Extract the [x, y] coordinate from the center of the cell holding the provided text.  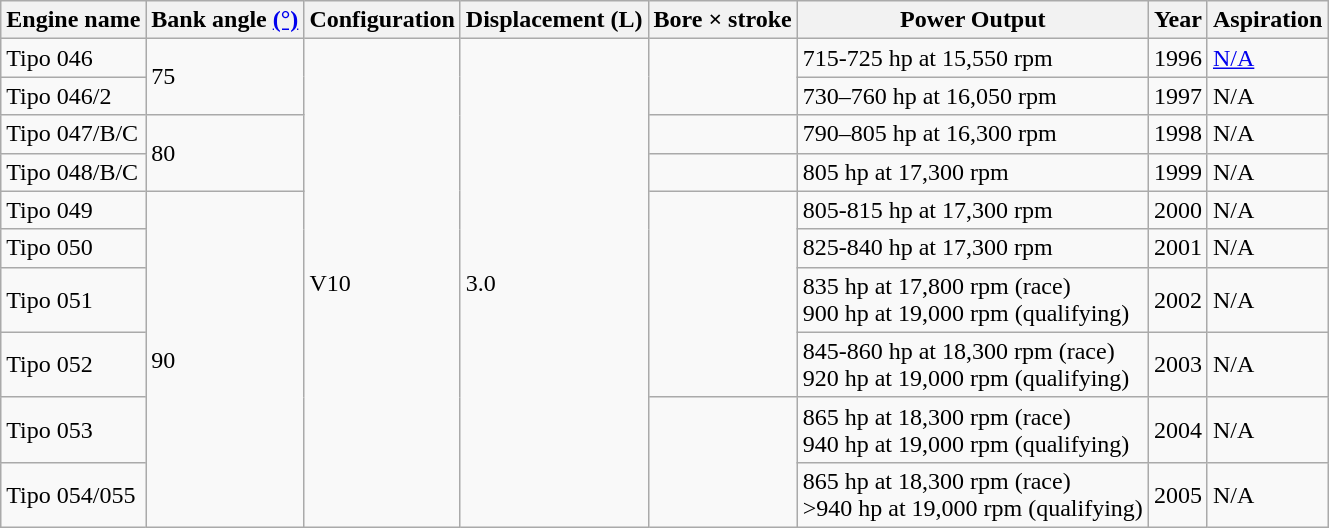
2000 [1178, 210]
Configuration [382, 20]
Tipo 048/B/C [74, 172]
865 hp at 18,300 rpm (race) >940 hp at 19,000 rpm (qualifying) [972, 494]
Power Output [972, 20]
715-725 hp at 15,550 rpm [972, 58]
Tipo 046 [74, 58]
805-815 hp at 17,300 rpm [972, 210]
Tipo 052 [74, 364]
730–760 hp at 16,050 rpm [972, 96]
825-840 hp at 17,300 rpm [972, 248]
Aspiration [1267, 20]
805 hp at 17,300 rpm [972, 172]
Tipo 054/055 [74, 494]
Bank angle (°) [225, 20]
Tipo 049 [74, 210]
Tipo 051 [74, 300]
75 [225, 77]
Engine name [74, 20]
Tipo 046/2 [74, 96]
V10 [382, 284]
2002 [1178, 300]
Year [1178, 20]
2004 [1178, 430]
1998 [1178, 134]
Bore × stroke [722, 20]
1999 [1178, 172]
2001 [1178, 248]
845-860 hp at 18,300 rpm (race) 920 hp at 19,000 rpm (qualifying) [972, 364]
1996 [1178, 58]
80 [225, 153]
Tipo 053 [74, 430]
90 [225, 359]
Tipo 047/B/C [74, 134]
865 hp at 18,300 rpm (race) 940 hp at 19,000 rpm (qualifying) [972, 430]
2003 [1178, 364]
835 hp at 17,800 rpm (race) 900 hp at 19,000 rpm (qualifying) [972, 300]
790–805 hp at 16,300 rpm [972, 134]
1997 [1178, 96]
Displacement (L) [554, 20]
3.0 [554, 284]
Tipo 050 [74, 248]
2005 [1178, 494]
